Return the [x, y] coordinate for the center point of the cell that contains the specified text.  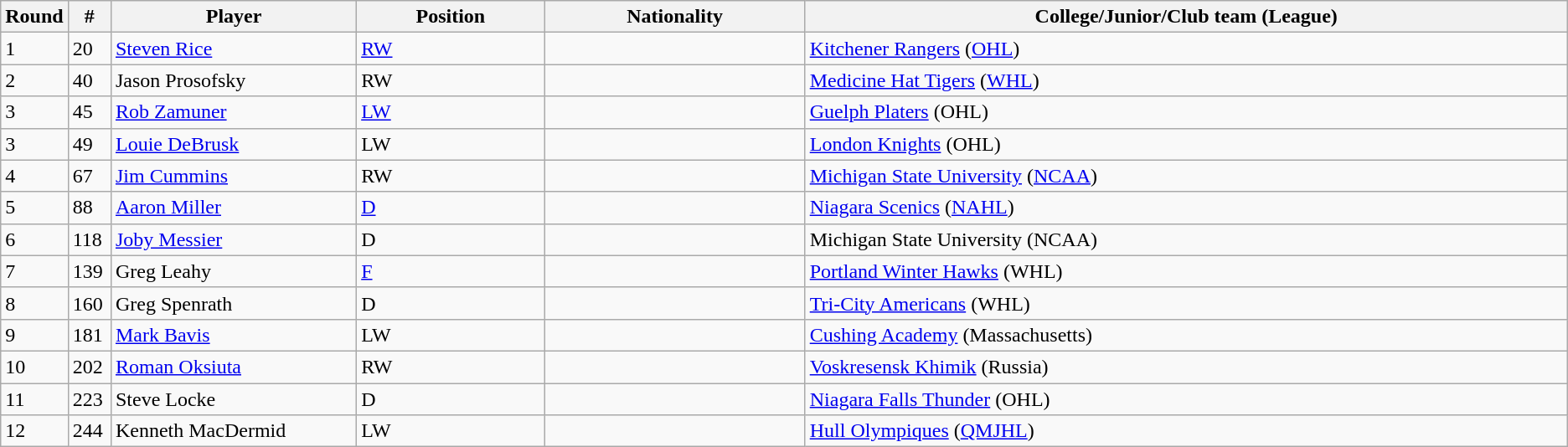
1 [34, 49]
Steven Rice [233, 49]
Cushing Academy (Massachusetts) [1186, 335]
Kitchener Rangers (OHL) [1186, 49]
Portland Winter Hawks (WHL) [1186, 271]
45 [89, 112]
Voskresensk Khimik (Russia) [1186, 367]
10 [34, 367]
20 [89, 49]
11 [34, 399]
12 [34, 431]
Aaron Miller [233, 208]
4 [34, 176]
Louie DeBrusk [233, 144]
88 [89, 208]
Kenneth MacDermid [233, 431]
223 [89, 399]
Steve Locke [233, 399]
181 [89, 335]
67 [89, 176]
7 [34, 271]
202 [89, 367]
Jason Prosofsky [233, 80]
Rob Zamuner [233, 112]
Roman Oksiuta [233, 367]
40 [89, 80]
9 [34, 335]
College/Junior/Club team (League) [1186, 17]
Guelph Platers (OHL) [1186, 112]
Mark Bavis [233, 335]
118 [89, 239]
Greg Spenrath [233, 303]
244 [89, 431]
2 [34, 80]
49 [89, 144]
160 [89, 303]
# [89, 17]
Round [34, 17]
Joby Messier [233, 239]
Greg Leahy [233, 271]
8 [34, 303]
Niagara Falls Thunder (OHL) [1186, 399]
F [451, 271]
Medicine Hat Tigers (WHL) [1186, 80]
London Knights (OHL) [1186, 144]
Jim Cummins [233, 176]
Hull Olympiques (QMJHL) [1186, 431]
6 [34, 239]
5 [34, 208]
Tri-City Americans (WHL) [1186, 303]
Position [451, 17]
Player [233, 17]
Niagara Scenics (NAHL) [1186, 208]
Nationality [675, 17]
139 [89, 271]
